Scan for the cell matching the given text and deliver its [x, y] coordinate at center. 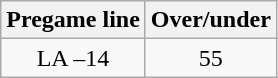
Pregame line [74, 20]
LA –14 [74, 58]
Over/under [210, 20]
55 [210, 58]
